From the cell containing the given text, extract its center point as (X, Y) coordinate. 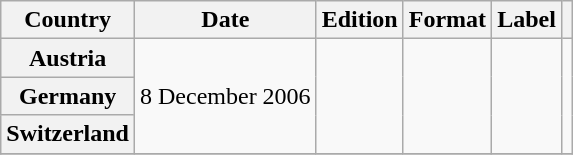
Country (68, 20)
Germany (68, 96)
8 December 2006 (225, 96)
Austria (68, 58)
Date (225, 20)
Format (447, 20)
Label (527, 20)
Edition (360, 20)
Switzerland (68, 134)
